Find where the given text appears and provide that cell's center as (X, Y) coordinate. 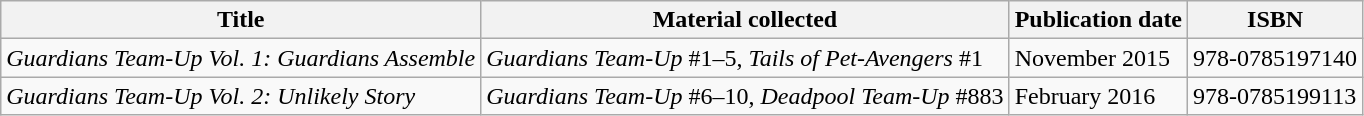
Guardians Team-Up Vol. 2: Unlikely Story (241, 96)
Guardians Team-Up #6–10, Deadpool Team-Up #883 (745, 96)
Material collected (745, 20)
Guardians Team-Up #1–5, Tails of Pet-Avengers #1 (745, 58)
ISBN (1276, 20)
November 2015 (1098, 58)
978-0785197140 (1276, 58)
Publication date (1098, 20)
978-0785199113 (1276, 96)
Title (241, 20)
February 2016 (1098, 96)
Guardians Team-Up Vol. 1: Guardians Assemble (241, 58)
